Return (X, Y) of the center of cell containing provided text 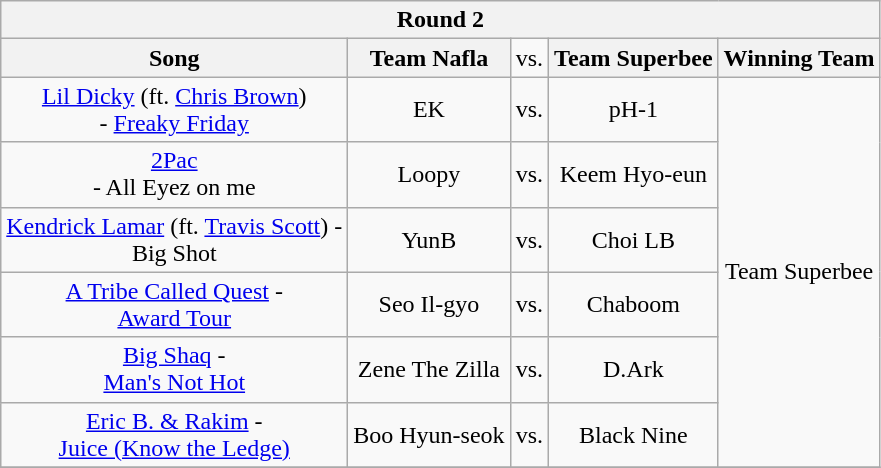
Zene The Zilla (429, 370)
Kendrick Lamar (ft. Travis Scott) - Big Shot (174, 240)
Choi LB (634, 240)
Lil Dicky (ft. Chris Brown) - Freaky Friday (174, 110)
Seo Il-gyo (429, 304)
Big Shaq - Man's Not Hot (174, 370)
Song (174, 58)
D.Ark (634, 370)
Keem Hyo-eun (634, 174)
2Pac - All Eyez on me (174, 174)
Loopy (429, 174)
Eric B. & Rakim - Juice (Know the Ledge) (174, 434)
Round 2 (440, 20)
Chaboom (634, 304)
Boo Hyun-seok (429, 434)
Winning Team (799, 58)
pH-1 (634, 110)
Black Nine (634, 434)
A Tribe Called Quest - Award Tour (174, 304)
YunB (429, 240)
Team Nafla (429, 58)
EK (429, 110)
